Capture the cell that displays the provided text and extract its [x, y] central coordinate. 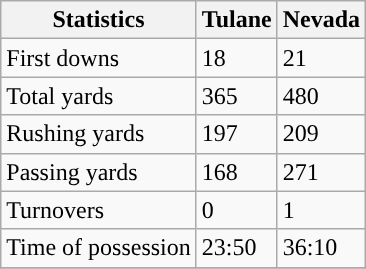
480 [321, 96]
Total yards [99, 96]
21 [321, 58]
271 [321, 172]
36:10 [321, 248]
Turnovers [99, 210]
18 [236, 58]
Rushing yards [99, 134]
Statistics [99, 20]
1 [321, 210]
23:50 [236, 248]
Nevada [321, 20]
197 [236, 134]
Passing yards [99, 172]
First downs [99, 58]
0 [236, 210]
209 [321, 134]
365 [236, 96]
168 [236, 172]
Time of possession [99, 248]
Tulane [236, 20]
